Return the (X, Y) coordinate for the center point of the cell that contains the specified text.  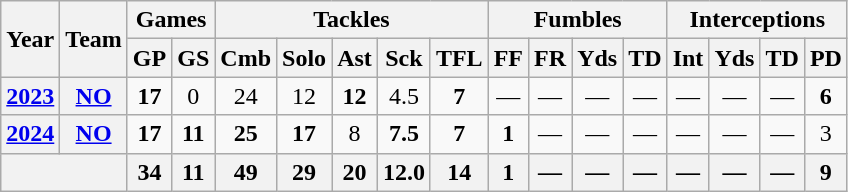
Games (170, 20)
34 (149, 172)
2023 (30, 96)
20 (355, 172)
Cmb (246, 58)
9 (826, 172)
PD (826, 58)
14 (459, 172)
Sck (404, 58)
3 (826, 134)
Solo (304, 58)
49 (246, 172)
7.5 (404, 134)
GS (194, 58)
Fumbles (578, 20)
24 (246, 96)
6 (826, 96)
2024 (30, 134)
12.0 (404, 172)
FR (550, 58)
TFL (459, 58)
Int (688, 58)
Tackles (352, 20)
FF (508, 58)
4.5 (404, 96)
25 (246, 134)
Team (94, 39)
GP (149, 58)
29 (304, 172)
Interceptions (757, 20)
Year (30, 39)
0 (194, 96)
Ast (355, 58)
8 (355, 134)
